Return the [x, y] coordinate for the center point of the cell that contains the specified text.  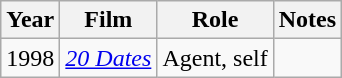
Role [215, 20]
Notes [307, 20]
Film [108, 20]
Agent, self [215, 58]
Year [30, 20]
1998 [30, 58]
20 Dates [108, 58]
